Return (x, y) of the center of cell containing provided text 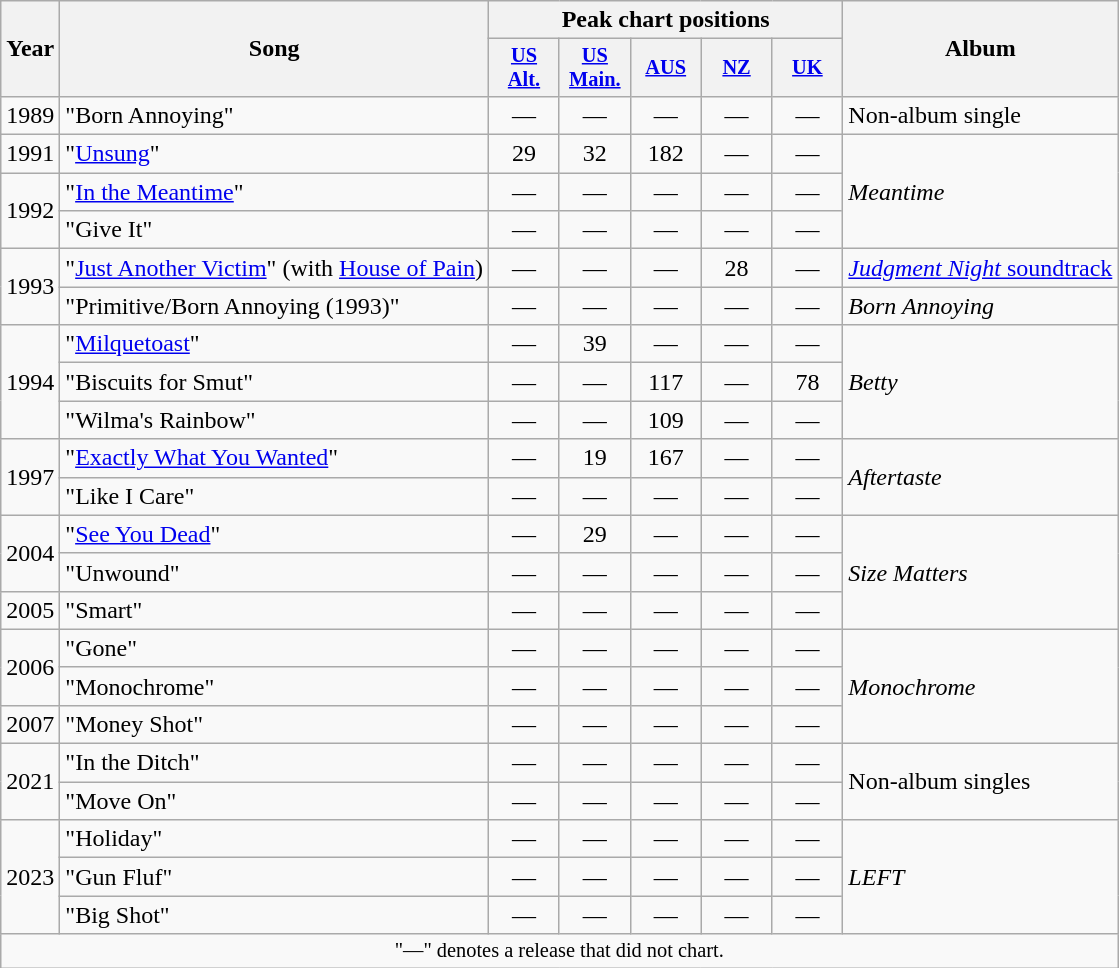
"Primitive/Born Annoying (1993)" (274, 306)
USAlt. (524, 68)
2007 (30, 724)
Song (274, 49)
1992 (30, 211)
167 (666, 458)
Album (980, 49)
"Unwound" (274, 572)
117 (666, 382)
2004 (30, 553)
LEFT (980, 877)
Judgment Night soundtrack (980, 268)
"Holiday" (274, 839)
"Unsung" (274, 154)
UK (808, 68)
AUS (666, 68)
1989 (30, 115)
39 (594, 344)
1997 (30, 477)
1993 (30, 287)
"In the Meantime" (274, 192)
"Milquetoast" (274, 344)
28 (736, 268)
"Big Shot" (274, 915)
"Like I Care" (274, 496)
"Money Shot" (274, 724)
Meantime (980, 192)
182 (666, 154)
"Monochrome" (274, 686)
Aftertaste (980, 477)
78 (808, 382)
1991 (30, 154)
"Move On" (274, 801)
Betty (980, 382)
Non-album singles (980, 782)
109 (666, 420)
"Exactly What You Wanted" (274, 458)
2005 (30, 610)
Non-album single (980, 115)
2021 (30, 782)
"Smart" (274, 610)
"Biscuits for Smut" (274, 382)
Year (30, 49)
"Give It" (274, 230)
Size Matters (980, 572)
19 (594, 458)
Born Annoying (980, 306)
"See You Dead" (274, 534)
32 (594, 154)
USMain. (594, 68)
Peak chart positions (666, 20)
1994 (30, 382)
"Wilma's Rainbow" (274, 420)
"—" denotes a release that did not chart. (560, 951)
Monochrome (980, 686)
"Gun Fluf" (274, 877)
2006 (30, 667)
2023 (30, 877)
"Just Another Victim" (with House of Pain) (274, 268)
"Gone" (274, 648)
"Born Annoying" (274, 115)
"In the Ditch" (274, 763)
NZ (736, 68)
